Locate the cell with the specified text and output its [X, Y] center coordinate. 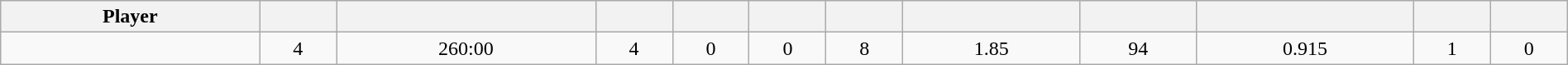
1.85 [992, 48]
260:00 [466, 48]
0.915 [1305, 48]
94 [1138, 48]
Player [131, 17]
8 [865, 48]
1 [1452, 48]
